Determine the (X, Y) coordinate at the center of the cell enclosing the given text.  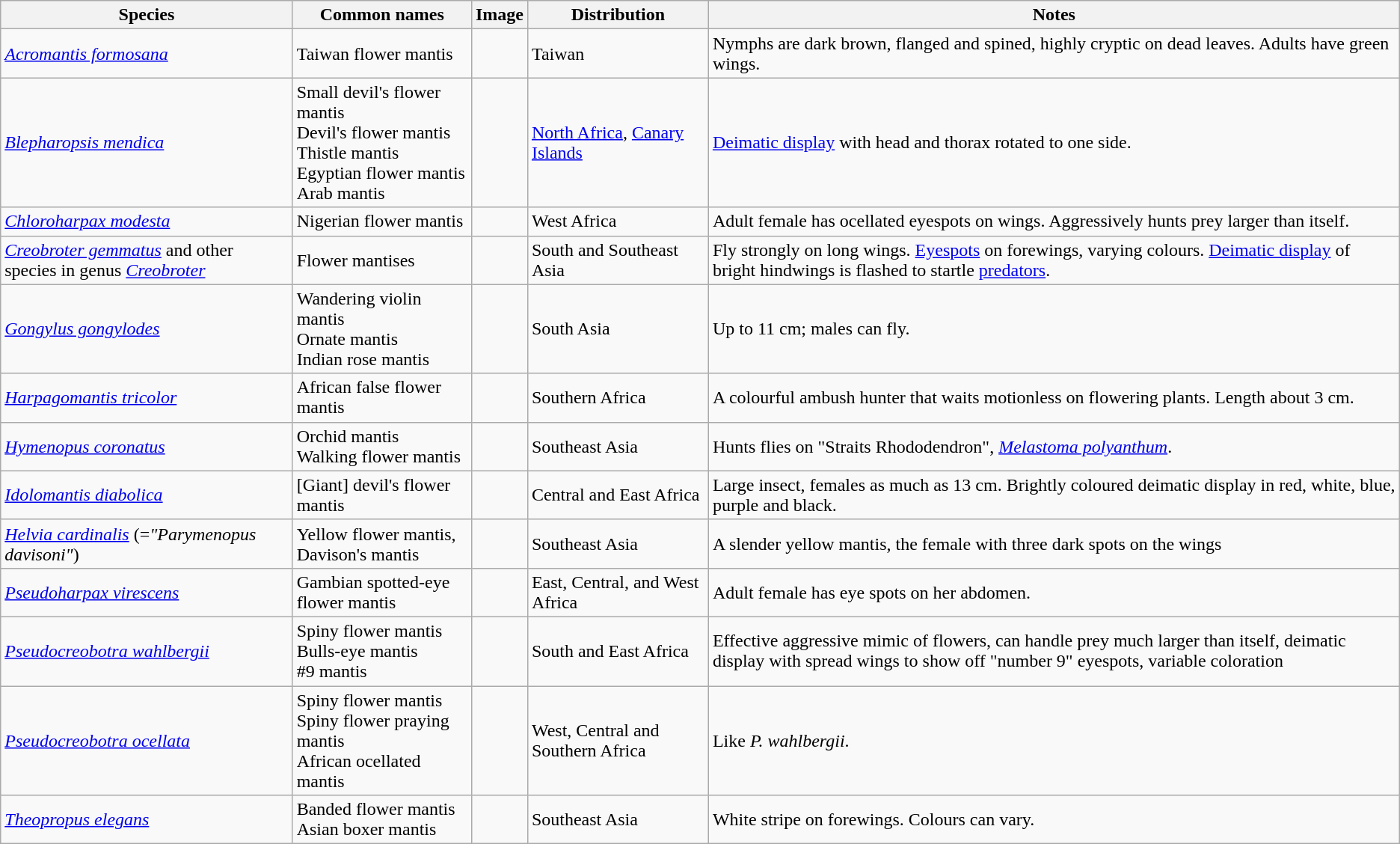
African false flower mantis (381, 398)
Spiny flower mantisBulls-eye mantis#9 mantis (381, 651)
Gongylus gongylodes (147, 329)
Chloroharpax modesta (147, 221)
West Africa (618, 221)
Central and East Africa (618, 495)
Common names (381, 15)
Taiwan flower mantis (381, 54)
Fly strongly on long wings. Eyespots on forewings, varying colours. Deimatic display of bright hindwings is flashed to startle predators. (1054, 260)
Distribution (618, 15)
North Africa, Canary Islands (618, 142)
Image (500, 15)
Adult female has ocellated eyespots on wings. Aggressively hunts prey larger than itself. (1054, 221)
Spiny flower mantisSpiny flower praying mantisAfrican ocellated mantis (381, 740)
Pseudoharpax virescens (147, 593)
[Giant] devil's flower mantis (381, 495)
West, Central and Southern Africa (618, 740)
South and East Africa (618, 651)
A colourful ambush hunter that waits motionless on flowering plants. Length about 3 cm. (1054, 398)
East, Central, and West Africa (618, 593)
Taiwan (618, 54)
Nigerian flower mantis (381, 221)
Pseudocreobotra wahlbergii (147, 651)
Notes (1054, 15)
Blepharopsis mendica (147, 142)
Gambian spotted-eye flower mantis (381, 593)
Idolomantis diabolica (147, 495)
Large insect, females as much as 13 cm. Brightly coloured deimatic display in red, white, blue, purple and black. (1054, 495)
Like P. wahlbergii. (1054, 740)
Theopropus elegans (147, 820)
Banded flower mantisAsian boxer mantis (381, 820)
South and Southeast Asia (618, 260)
Wandering violin mantisOrnate mantisIndian rose mantis (381, 329)
Small devil's flower mantisDevil's flower mantisThistle mantisEgyptian flower mantisArab mantis (381, 142)
Helvia cardinalis (="Parymenopus davisoni") (147, 543)
Hymenopus coronatus (147, 446)
Orchid mantisWalking flower mantis (381, 446)
White stripe on forewings. Colours can vary. (1054, 820)
Pseudocreobotra ocellata (147, 740)
Deimatic display with head and thorax rotated to one side. (1054, 142)
Hunts flies on "Straits Rhododendron", Melastoma polyanthum. (1054, 446)
Adult female has eye spots on her abdomen. (1054, 593)
South Asia (618, 329)
Flower mantises (381, 260)
Up to 11 cm; males can fly. (1054, 329)
Creobroter gemmatus and other species in genus Creobroter (147, 260)
A slender yellow mantis, the female with three dark spots on the wings (1054, 543)
Nymphs are dark brown, flanged and spined, highly cryptic on dead leaves. Adults have green wings. (1054, 54)
Acromantis formosana (147, 54)
Harpagomantis tricolor (147, 398)
Yellow flower mantis,Davison's mantis (381, 543)
Species (147, 15)
Southern Africa (618, 398)
